From the cell containing the given text, extract its center point as [X, Y] coordinate. 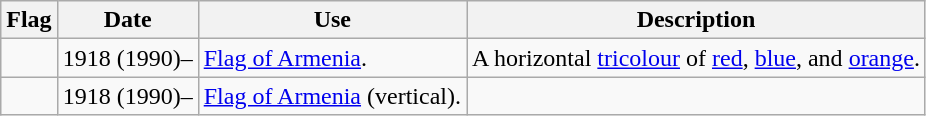
Description [696, 20]
Use [332, 20]
Date [128, 20]
Flag of Armenia (vertical). [332, 96]
Flag [29, 20]
Flag of Armenia. [332, 58]
A horizontal tricolour of red, blue, and orange. [696, 58]
